Capture the cell that displays the provided text and extract its [x, y] central coordinate. 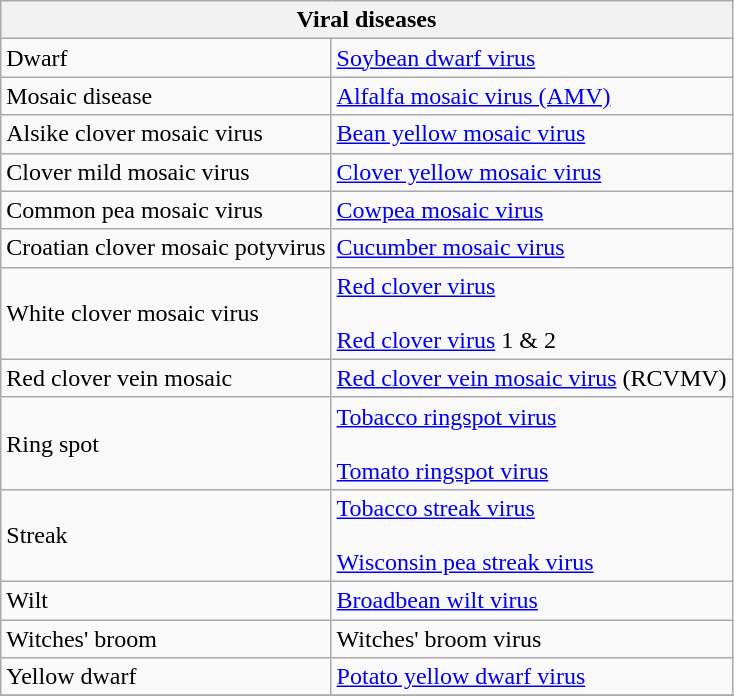
Yellow dwarf [166, 677]
Cowpea mosaic virus [532, 210]
Witches' broom [166, 639]
Ring spot [166, 443]
Red clover vein mosaic virus (RCVMV) [532, 378]
Broadbean wilt virus [532, 600]
Tobacco streak virus Wisconsin pea streak virus [532, 535]
Wilt [166, 600]
White clover mosaic virus [166, 313]
Clover yellow mosaic virus [532, 172]
Witches' broom virus [532, 639]
Potato yellow dwarf virus [532, 677]
Alsike clover mosaic virus [166, 134]
Viral diseases [366, 20]
Mosaic disease [166, 96]
Tobacco ringspot virus Tomato ringspot virus [532, 443]
Common pea mosaic virus [166, 210]
Red clover vein mosaic [166, 378]
Bean yellow mosaic virus [532, 134]
Streak [166, 535]
Croatian clover mosaic potyvirus [166, 248]
Cucumber mosaic virus [532, 248]
Dwarf [166, 58]
Soybean dwarf virus [532, 58]
Red clover virus Red clover virus 1 & 2 [532, 313]
Alfalfa mosaic virus (AMV) [532, 96]
Clover mild mosaic virus [166, 172]
